Determine the (X, Y) coordinate at the center of the cell enclosing the given text.  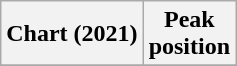
Peakposition (189, 34)
Chart (2021) (72, 34)
